Pinpoint the cell where the given text exists, returning its [x, y] midpoint coordinate. 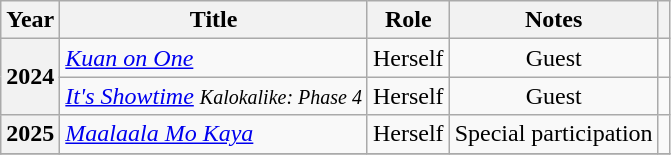
Role [408, 20]
Kuan on One [214, 58]
Special participation [554, 134]
Maalaala Mo Kaya [214, 134]
2025 [30, 134]
It's Showtime Kalokalike: Phase 4 [214, 96]
Title [214, 20]
Notes [554, 20]
2024 [30, 77]
Year [30, 20]
